Find where the given text appears and provide that cell's center as [x, y] coordinate. 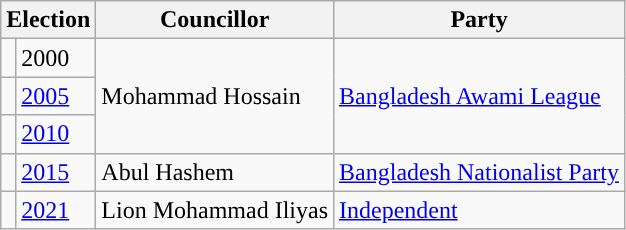
Election [48, 20]
2021 [56, 210]
2015 [56, 172]
2010 [56, 134]
2005 [56, 96]
Mohammad Hossain [215, 96]
Party [480, 20]
Councillor [215, 20]
Lion Mohammad Iliyas [215, 210]
Abul Hashem [215, 172]
Bangladesh Nationalist Party [480, 172]
2000 [56, 58]
Bangladesh Awami League [480, 96]
Independent [480, 210]
